For the text-containing cell, return its midpoint in (X, Y) coordinate format. 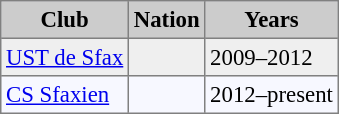
2009–2012 (272, 57)
Nation (167, 20)
UST de Sfax (65, 57)
Club (65, 20)
Years (272, 20)
2012–present (272, 95)
CS Sfaxien (65, 95)
